From the cell containing the given text, extract its center point as (x, y) coordinate. 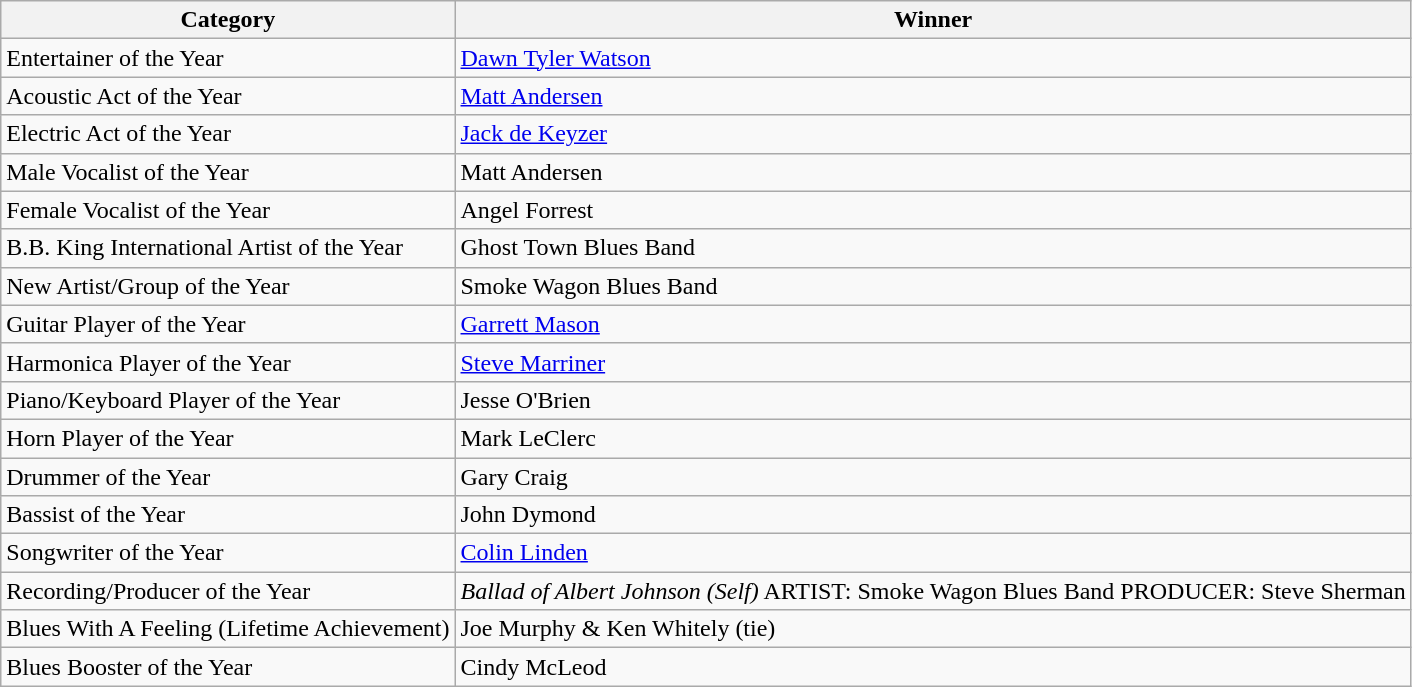
Harmonica Player of the Year (228, 362)
Smoke Wagon Blues Band (933, 286)
Dawn Tyler Watson (933, 58)
Piano/Keyboard Player of the Year (228, 400)
Recording/Producer of the Year (228, 591)
Joe Murphy & Ken Whitely (tie) (933, 629)
Bassist of the Year (228, 515)
Entertainer of the Year (228, 58)
New Artist/Group of the Year (228, 286)
Category (228, 20)
Male Vocalist of the Year (228, 172)
Blues Booster of the Year (228, 667)
Jesse O'Brien (933, 400)
Songwriter of the Year (228, 553)
Blues With A Feeling (Lifetime Achievement) (228, 629)
John Dymond (933, 515)
Cindy McLeod (933, 667)
Steve Marriner (933, 362)
Electric Act of the Year (228, 134)
Colin Linden (933, 553)
Horn Player of the Year (228, 438)
Acoustic Act of the Year (228, 96)
Female Vocalist of the Year (228, 210)
Drummer of the Year (228, 477)
Angel Forrest (933, 210)
Mark LeClerc (933, 438)
Ghost Town Blues Band (933, 248)
Jack de Keyzer (933, 134)
Garrett Mason (933, 324)
Winner (933, 20)
B.B. King International Artist of the Year (228, 248)
Guitar Player of the Year (228, 324)
Ballad of Albert Johnson (Self) ARTIST: Smoke Wagon Blues Band PRODUCER: Steve Sherman (933, 591)
Gary Craig (933, 477)
